Detect which cell encompasses the target text, then output its [x, y] center coordinate. 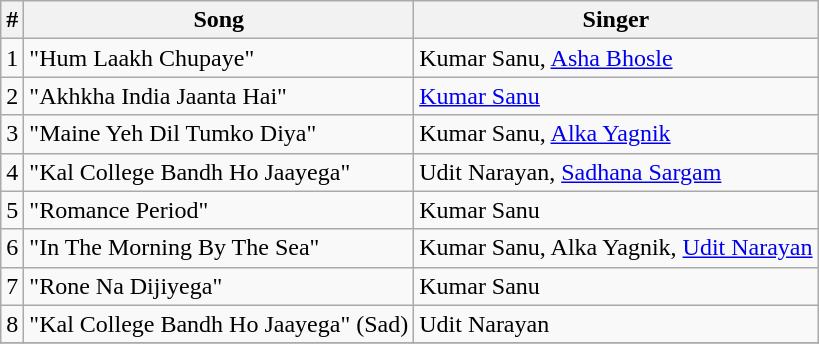
Udit Narayan, Sadhana Sargam [616, 172]
Udit Narayan [616, 324]
"Kal College Bandh Ho Jaayega" [219, 172]
1 [12, 58]
7 [12, 286]
"Akhkha India Jaanta Hai" [219, 96]
6 [12, 248]
# [12, 20]
Kumar Sanu, Asha Bhosle [616, 58]
Singer [616, 20]
3 [12, 134]
Kumar Sanu, Alka Yagnik, Udit Narayan [616, 248]
"Hum Laakh Chupaye" [219, 58]
Kumar Sanu, Alka Yagnik [616, 134]
Song [219, 20]
8 [12, 324]
"Romance Period" [219, 210]
"In The Morning By The Sea" [219, 248]
4 [12, 172]
"Maine Yeh Dil Tumko Diya" [219, 134]
"Kal College Bandh Ho Jaayega" (Sad) [219, 324]
2 [12, 96]
"Rone Na Dijiyega" [219, 286]
5 [12, 210]
